Find where the given text appears and provide that cell's center as [X, Y] coordinate. 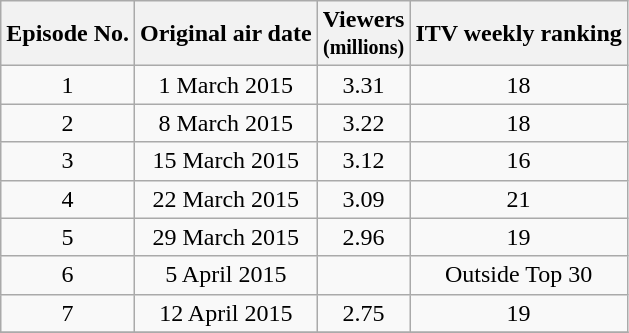
21 [518, 199]
16 [518, 161]
8 March 2015 [226, 123]
1 [68, 85]
Original air date [226, 34]
2.75 [364, 313]
Episode No. [68, 34]
Viewers(millions) [364, 34]
3.12 [364, 161]
22 March 2015 [226, 199]
3 [68, 161]
7 [68, 313]
12 April 2015 [226, 313]
2 [68, 123]
5 [68, 237]
3.09 [364, 199]
2.96 [364, 237]
Outside Top 30 [518, 275]
3.22 [364, 123]
3.31 [364, 85]
6 [68, 275]
1 March 2015 [226, 85]
15 March 2015 [226, 161]
29 March 2015 [226, 237]
4 [68, 199]
ITV weekly ranking [518, 34]
5 April 2015 [226, 275]
